From the cell containing the given text, extract its center point as [X, Y] coordinate. 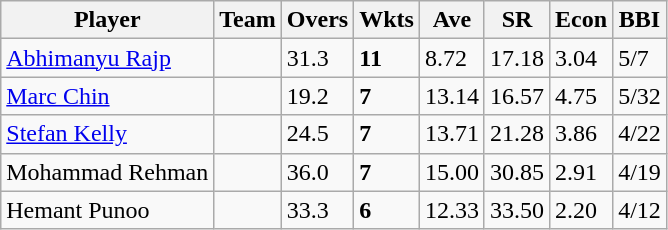
30.85 [516, 172]
24.5 [317, 134]
16.57 [516, 96]
3.04 [582, 58]
15.00 [452, 172]
8.72 [452, 58]
13.71 [452, 134]
Team [248, 20]
17.18 [516, 58]
11 [387, 58]
19.2 [317, 96]
Stefan Kelly [108, 134]
Ave [452, 20]
4/19 [640, 172]
33.3 [317, 210]
36.0 [317, 172]
6 [387, 210]
2.20 [582, 210]
2.91 [582, 172]
5/32 [640, 96]
Wkts [387, 20]
4/22 [640, 134]
13.14 [452, 96]
4.75 [582, 96]
Player [108, 20]
Hemant Punoo [108, 210]
3.86 [582, 134]
Marc Chin [108, 96]
Mohammad Rehman [108, 172]
4/12 [640, 210]
SR [516, 20]
Abhimanyu Rajp [108, 58]
31.3 [317, 58]
12.33 [452, 210]
21.28 [516, 134]
Econ [582, 20]
BBI [640, 20]
Overs [317, 20]
5/7 [640, 58]
33.50 [516, 210]
